Return the (x, y) coordinate for the center point of the cell that contains the specified text.  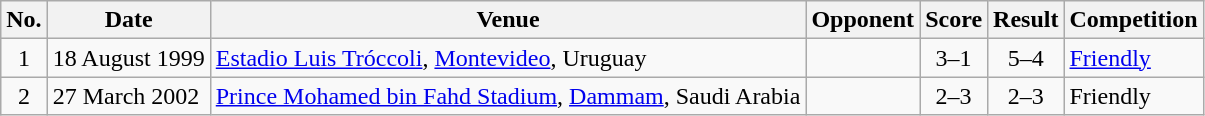
Venue (508, 20)
27 March 2002 (128, 96)
Estadio Luis Tróccoli, Montevideo, Uruguay (508, 58)
5–4 (1026, 58)
Opponent (863, 20)
Competition (1134, 20)
Prince Mohamed bin Fahd Stadium, Dammam, Saudi Arabia (508, 96)
1 (24, 58)
Date (128, 20)
3–1 (954, 58)
18 August 1999 (128, 58)
Score (954, 20)
2 (24, 96)
Result (1026, 20)
No. (24, 20)
